Output the [x, y] coordinate of the center of the cell containing the given text.  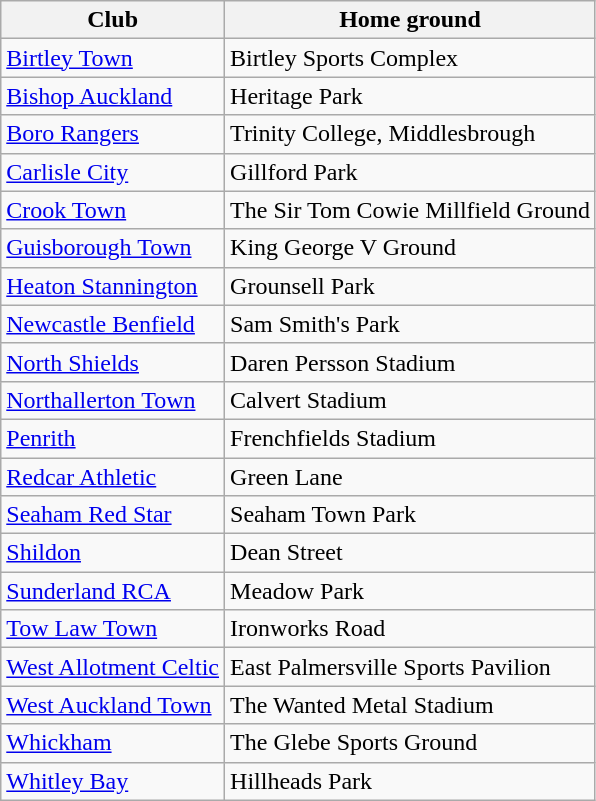
The Wanted Metal Stadium [410, 705]
Bishop Auckland [113, 96]
Birtley Sports Complex [410, 58]
Home ground [410, 20]
Whickham [113, 743]
Seaham Red Star [113, 515]
Guisborough Town [113, 248]
Frenchfields Stadium [410, 438]
Redcar Athletic [113, 477]
Northallerton Town [113, 400]
Carlisle City [113, 172]
Grounsell Park [410, 286]
King George V Ground [410, 248]
Shildon [113, 553]
West Allotment Celtic [113, 667]
Sam Smith's Park [410, 324]
West Auckland Town [113, 705]
Club [113, 20]
Gillford Park [410, 172]
Crook Town [113, 210]
Green Lane [410, 477]
Heritage Park [410, 96]
Whitley Bay [113, 781]
Ironworks Road [410, 629]
Seaham Town Park [410, 515]
Trinity College, Middlesbrough [410, 134]
Calvert Stadium [410, 400]
The Sir Tom Cowie Millfield Ground [410, 210]
The Glebe Sports Ground [410, 743]
Dean Street [410, 553]
Daren Persson Stadium [410, 362]
Newcastle Benfield [113, 324]
Heaton Stannington [113, 286]
Boro Rangers [113, 134]
North Shields [113, 362]
Hillheads Park [410, 781]
Tow Law Town [113, 629]
East Palmersville Sports Pavilion [410, 667]
Penrith [113, 438]
Meadow Park [410, 591]
Sunderland RCA [113, 591]
Birtley Town [113, 58]
